Scan for the cell matching the given text and deliver its (X, Y) coordinate at center. 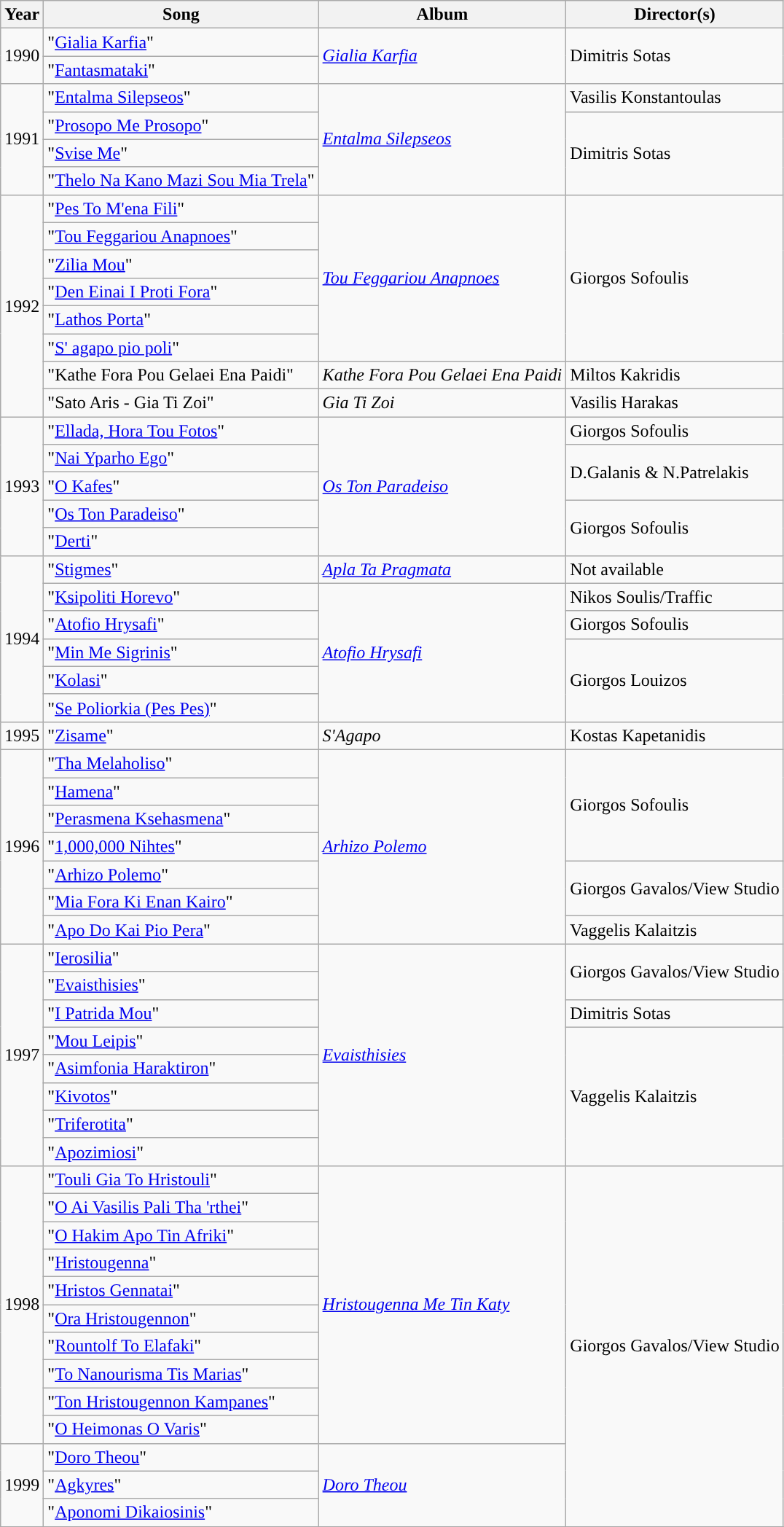
Vasilis Konstantoulas (675, 98)
Year (22, 15)
"Den Einai I Proti Fora" (181, 292)
"Rountolf To Elafaki" (181, 1346)
"Kathe Fora Pou Gelaei Ena Paidi" (181, 375)
Vasilis Harakas (675, 403)
Not available (675, 569)
"Apo Do Kai Pio Pera" (181, 930)
1999 (22, 1485)
Nikos Soulis/Traffic (675, 597)
Entalma Silepseos (442, 139)
Kostas Kapetanidis (675, 735)
Atofio Hrysafi (442, 652)
"Zilia Mou" (181, 264)
Gia Ti Zoi (442, 403)
"Lathos Porta" (181, 319)
1997 (22, 1055)
"Se Poliorkia (Pes Pes)" (181, 708)
1991 (22, 139)
"Tou Feggariou Anapnoes" (181, 236)
Apla Ta Pragmata (442, 569)
Hristougenna Me Tin Katy (442, 1305)
"Tha Melaholiso" (181, 763)
"Perasmena Ksehasmena" (181, 819)
"Arhizo Polemo" (181, 875)
"O Heimonas O Varis" (181, 1429)
S'Agapo (442, 735)
Tou Feggariou Anapnoes (442, 278)
Miltos Kakridis (675, 375)
"O Kafes" (181, 486)
1990 (22, 56)
"Derti" (181, 542)
"Kivotos" (181, 1096)
Kathe Fora Pou Gelaei Ena Paidi (442, 375)
1996 (22, 846)
"1,000,000 Nihtes" (181, 847)
"Sato Aris - Gia Ti Zoi" (181, 403)
"Mia Fora Ki Enan Kairo" (181, 902)
"I Patrida Mou" (181, 1013)
"Aponomi Dikaiosinis" (181, 1512)
"Prosopo Me Prosopo" (181, 125)
Os Ton Paradeiso (442, 486)
"Agkyres" (181, 1485)
"O Ai Vasilis Pali Tha 'rthei" (181, 1207)
"Ton Hristougennon Kampanes" (181, 1402)
Giorgos Louizos (675, 680)
Song (181, 15)
"Kolasi" (181, 680)
"Evaisthisies" (181, 985)
"Gialia Karfia" (181, 42)
"Pes To M'ena Fili" (181, 208)
"Touli Gia To Hristouli" (181, 1179)
"Triferotita" (181, 1124)
Director(s) (675, 15)
1992 (22, 305)
"Apozimiosi" (181, 1152)
"Fantasmataki" (181, 70)
"Zisame" (181, 735)
Gialia Karfia (442, 56)
"Ierosilia" (181, 958)
1995 (22, 735)
Evaisthisies (442, 1055)
"Thelo Na Kano Mazi Sou Mia Trela" (181, 181)
"Entalma Silepseos" (181, 98)
Doro Theou (442, 1485)
"Stigmes" (181, 569)
"To Nanourisma Tis Marias" (181, 1374)
1993 (22, 486)
"Ellada, Hora Tou Fotos" (181, 431)
Album (442, 15)
"Os Ton Paradeiso" (181, 514)
"Asimfonia Haraktiron" (181, 1069)
"Hamena" (181, 791)
"S' agapo pio poli" (181, 348)
"Min Me Sigrinis" (181, 652)
"Svise Me" (181, 153)
"O Hakim Apo Tin Afriki" (181, 1235)
D.Galanis & N.Patrelakis (675, 472)
"Doro Theou" (181, 1457)
Arhizo Polemo (442, 846)
1994 (22, 638)
"Ora Hristougennon" (181, 1319)
"Hristougenna" (181, 1263)
"Nai Yparho Ego" (181, 458)
1998 (22, 1305)
"Hristos Gennatai" (181, 1291)
"Mou Leipis" (181, 1041)
"Atofio Hrysafi" (181, 625)
"Ksipoliti Horevo" (181, 597)
